Return (x, y) of the center of cell containing provided text 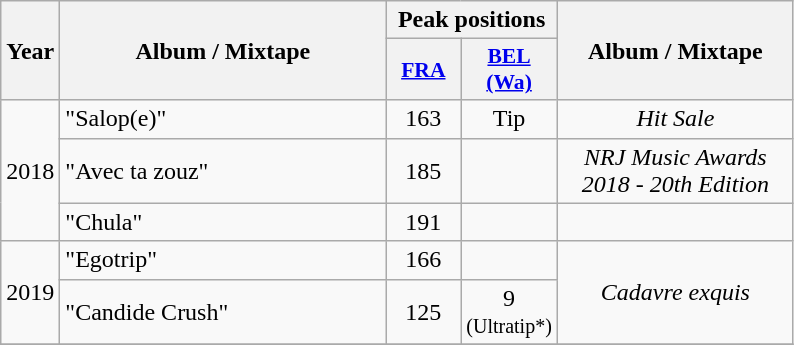
"Egotrip" (223, 260)
Hit Sale (675, 119)
Peak positions (472, 20)
9(Ultratip*) (510, 312)
FRA (424, 70)
Year (30, 50)
"Avec ta zouz" (223, 170)
"Candide Crush" (223, 312)
Cadavre exquis (675, 292)
163 (424, 119)
"Salop(e)" (223, 119)
191 (424, 222)
"Chula" (223, 222)
185 (424, 170)
2018 (30, 170)
NRJ Music Awards 2018 - 20th Edition (675, 170)
166 (424, 260)
125 (424, 312)
BEL (Wa) (510, 70)
2019 (30, 292)
Tip (510, 119)
